Output the [X, Y] coordinate of the center of the cell containing the given text.  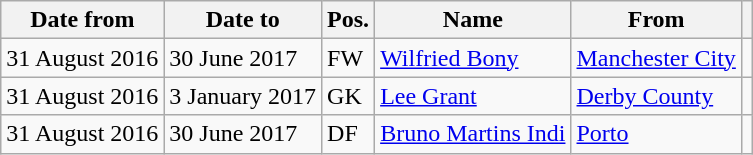
Wilfried Bony [473, 58]
FW [348, 58]
Derby County [656, 96]
Date from [82, 20]
Manchester City [656, 58]
DF [348, 134]
3 January 2017 [243, 96]
Lee Grant [473, 96]
Porto [656, 134]
GK [348, 96]
Date to [243, 20]
From [656, 20]
Name [473, 20]
Bruno Martins Indi [473, 134]
Pos. [348, 20]
